Extract the (X, Y) coordinate from the center of the cell holding the provided text.  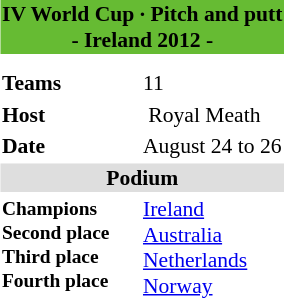
Royal Meath (212, 114)
August 24 to 26 (212, 146)
Host (69, 114)
Podium (142, 178)
11 (212, 83)
Teams (69, 83)
IV World Cup · Pitch and putt- Ireland 2012 - (142, 27)
Date (69, 146)
